Find where the given text appears and provide that cell's center as [x, y] coordinate. 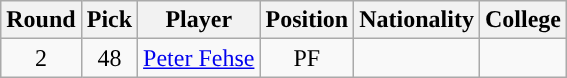
Peter Fehse [199, 58]
Pick [109, 20]
Round [41, 20]
PF [307, 58]
Position [307, 20]
48 [109, 58]
Nationality [417, 20]
2 [41, 58]
College [522, 20]
Player [199, 20]
